Find where the given text appears and provide that cell's center as (x, y) coordinate. 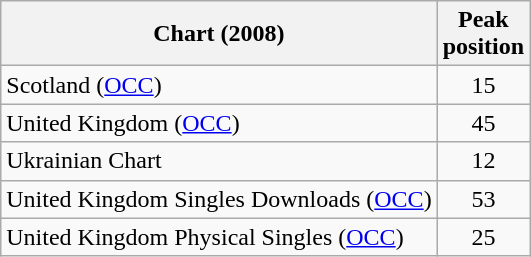
Peakposition (483, 34)
United Kingdom (OCC) (219, 123)
United Kingdom Physical Singles (OCC) (219, 237)
15 (483, 85)
Scotland (OCC) (219, 85)
United Kingdom Singles Downloads (OCC) (219, 199)
12 (483, 161)
25 (483, 237)
53 (483, 199)
45 (483, 123)
Ukrainian Chart (219, 161)
Chart (2008) (219, 34)
